Return the (x, y) coordinate for the center point of the cell that contains the specified text.  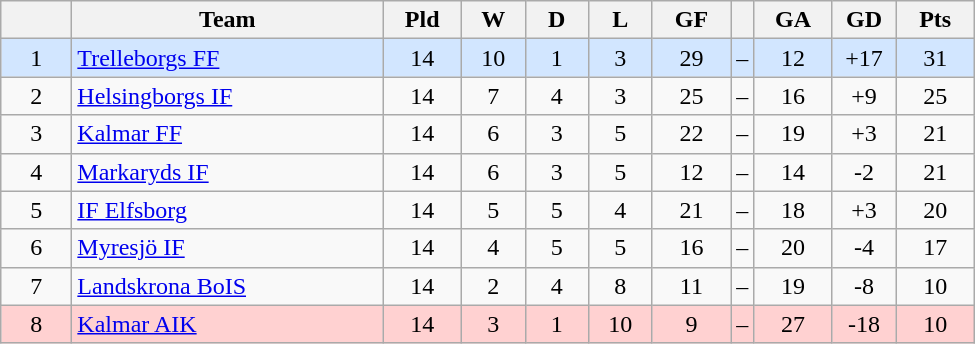
D (557, 20)
Trelleborgs FF (228, 58)
+9 (864, 96)
Markaryds IF (228, 172)
+17 (864, 58)
Landskrona BoIS (228, 286)
17 (936, 248)
GF (692, 20)
11 (692, 286)
Team (228, 20)
-2 (864, 172)
Kalmar FF (228, 134)
Pld (422, 20)
18 (794, 210)
31 (936, 58)
29 (692, 58)
Helsingborgs IF (228, 96)
-8 (864, 286)
GA (794, 20)
-4 (864, 248)
27 (794, 324)
W (493, 20)
Kalmar AIK (228, 324)
L (621, 20)
IF Elfsborg (228, 210)
-18 (864, 324)
Myresjö IF (228, 248)
9 (692, 324)
Pts (936, 20)
GD (864, 20)
22 (692, 134)
